From the cell containing the given text, extract its center point as (x, y) coordinate. 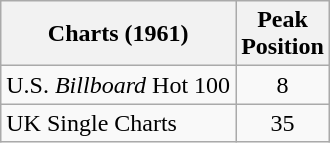
PeakPosition (283, 34)
U.S. Billboard Hot 100 (118, 85)
Charts (1961) (118, 34)
8 (283, 85)
35 (283, 123)
UK Single Charts (118, 123)
